Identify which cell holds the provided text, then report its (x, y) central coordinate. 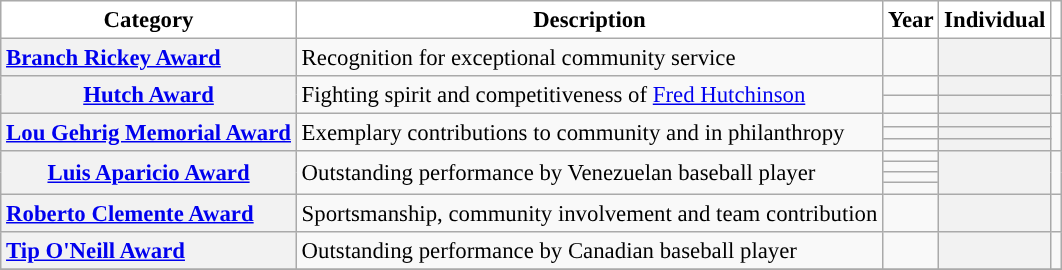
Branch Rickey Award (149, 58)
Hutch Award (149, 95)
Roberto Clemente Award (149, 213)
Year (911, 20)
Tip O'Neill Award (149, 250)
Luis Aparicio Award (149, 172)
Outstanding performance by Canadian baseball player (589, 250)
Sportsmanship, community involvement and team contribution (589, 213)
Lou Gehrig Memorial Award (149, 133)
Outstanding performance by Venezuelan baseball player (589, 172)
Recognition for exceptional community service (589, 58)
Individual (995, 20)
Fighting spirit and competitiveness of Fred Hutchinson (589, 95)
Category (149, 20)
Description (589, 20)
Exemplary contributions to community and in philanthropy (589, 133)
